Return the (X, Y) coordinate for the center point of the cell that contains the specified text.  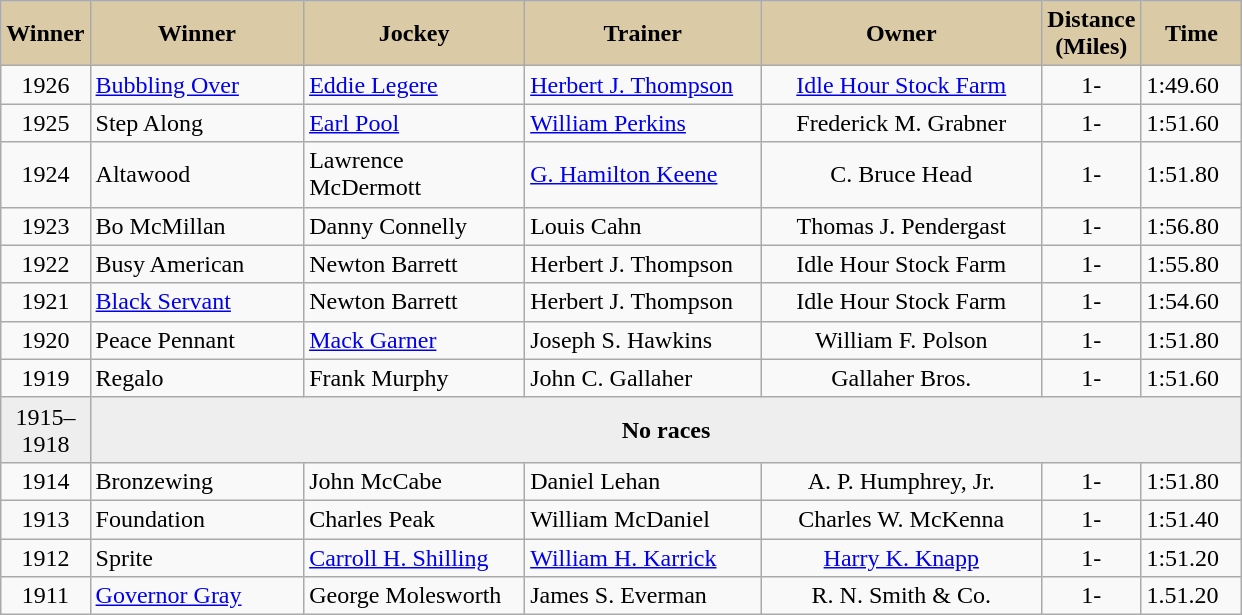
Peace Pennant (197, 340)
1911 (46, 596)
1912 (46, 557)
No races (666, 430)
Bubbling Over (197, 85)
1913 (46, 519)
William F. Polson (902, 340)
Busy American (197, 264)
Owner (902, 34)
1:56.80 (1192, 226)
Step Along (197, 123)
1924 (46, 174)
Governor Gray (197, 596)
1926 (46, 85)
A. P. Humphrey, Jr. (902, 481)
Eddie Legere (414, 85)
Trainer (643, 34)
Sprite (197, 557)
Mack Garner (414, 340)
Joseph S. Hawkins (643, 340)
1920 (46, 340)
Bronzewing (197, 481)
John McCabe (414, 481)
R. N. Smith & Co. (902, 596)
1923 (46, 226)
Distance(Miles) (1092, 34)
Jockey (414, 34)
Charles Peak (414, 519)
Charles W. McKenna (902, 519)
James S. Everman (643, 596)
William Perkins (643, 123)
Altawood (197, 174)
Carroll H. Shilling (414, 557)
Louis Cahn (643, 226)
Lawrence McDermott (414, 174)
G. Hamilton Keene (643, 174)
Danny Connelly (414, 226)
George Molesworth (414, 596)
Foundation (197, 519)
Frederick M. Grabner (902, 123)
Time (1192, 34)
1925 (46, 123)
1914 (46, 481)
Harry K. Knapp (902, 557)
Black Servant (197, 302)
1:51.20 (1192, 557)
John C. Gallaher (643, 378)
1919 (46, 378)
C. Bruce Head (902, 174)
1:51.40 (1192, 519)
Frank Murphy (414, 378)
1:55.80 (1192, 264)
Regalo (197, 378)
Earl Pool (414, 123)
Daniel Lehan (643, 481)
Thomas J. Pendergast (902, 226)
Gallaher Bros. (902, 378)
William McDaniel (643, 519)
William H. Karrick (643, 557)
1:54.60 (1192, 302)
1922 (46, 264)
1.51.20 (1192, 596)
1921 (46, 302)
Bo McMillan (197, 226)
1:49.60 (1192, 85)
1915–1918 (46, 430)
